Pinpoint the cell where the given text exists, returning its [x, y] midpoint coordinate. 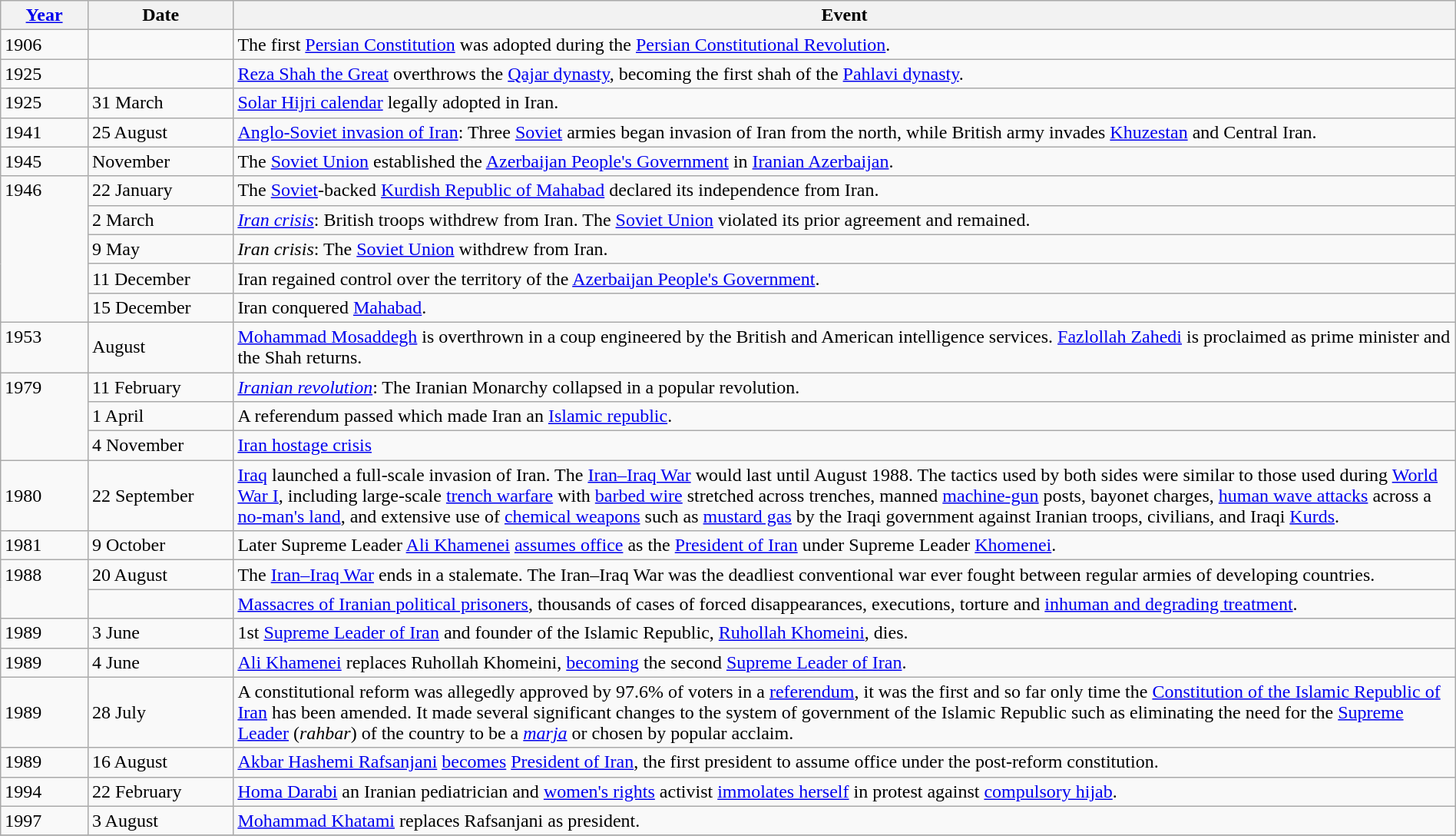
3 August [160, 821]
11 December [160, 278]
Homa Darabi an Iranian pediatrician and women's rights activist immolates herself in protest against compulsory hijab. [845, 791]
Iranian revolution: The Iranian Monarchy collapsed in a popular revolution. [845, 386]
Mohammad Khatami replaces Rafsanjani as president. [845, 821]
1979 [45, 416]
22 February [160, 791]
1997 [45, 821]
1981 [45, 546]
11 February [160, 386]
31 March [160, 103]
Iran conquered Mahabad. [845, 307]
Massacres of Iranian political prisoners, thousands of cases of forced disappearances, executions, torture and inhuman and degrading treatment. [845, 604]
Iran crisis: The Soviet Union withdrew from Iran. [845, 249]
Date [160, 15]
22 September [160, 496]
Akbar Hashemi Rafsanjani becomes President of Iran, the first president to assume office under the post-reform constitution. [845, 762]
3 June [160, 633]
Anglo-Soviet invasion of Iran: Three Soviet armies began invasion of Iran from the north, while British army invades Khuzestan and Central Iran. [845, 132]
9 October [160, 546]
A referendum passed which made Iran an Islamic republic. [845, 416]
Iran hostage crisis [845, 446]
1988 [45, 589]
1 April [160, 416]
Later Supreme Leader Ali Khamenei assumes office as the President of Iran under Supreme Leader Khomenei. [845, 546]
November [160, 161]
Solar Hijri calendar legally adopted in Iran. [845, 103]
22 January [160, 191]
1946 [45, 249]
4 June [160, 662]
1906 [45, 45]
Reza Shah the Great overthrows the Qajar dynasty, becoming the first shah of the Pahlavi dynasty. [845, 74]
Year [45, 15]
Event [845, 15]
15 December [160, 307]
1st Supreme Leader of Iran and founder of the Islamic Republic, Ruhollah Khomeini, dies. [845, 633]
1994 [45, 791]
25 August [160, 132]
Ali Khamenei replaces Ruhollah Khomeini, becoming the second Supreme Leader of Iran. [845, 662]
16 August [160, 762]
20 August [160, 575]
1941 [45, 132]
August [160, 347]
2 March [160, 220]
The Soviet-backed Kurdish Republic of Mahabad declared its independence from Iran. [845, 191]
Iran crisis: British troops withdrew from Iran. The Soviet Union violated its prior agreement and remained. [845, 220]
9 May [160, 249]
The Soviet Union established the Azerbaijan People's Government in Iranian Azerbaijan. [845, 161]
28 July [160, 712]
1980 [45, 496]
Iran regained control over the territory of the Azerbaijan People's Government. [845, 278]
1945 [45, 161]
The first Persian Constitution was adopted during the Persian Constitutional Revolution. [845, 45]
1953 [45, 347]
4 November [160, 446]
